Scan for the cell matching the given text and deliver its [x, y] coordinate at center. 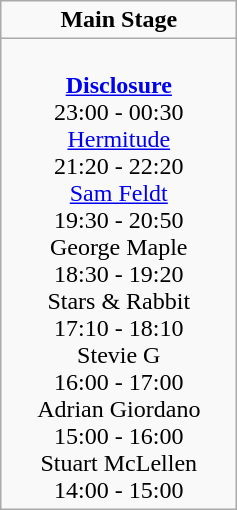
Main Stage [119, 20]
